Capture the cell that displays the provided text and extract its [x, y] central coordinate. 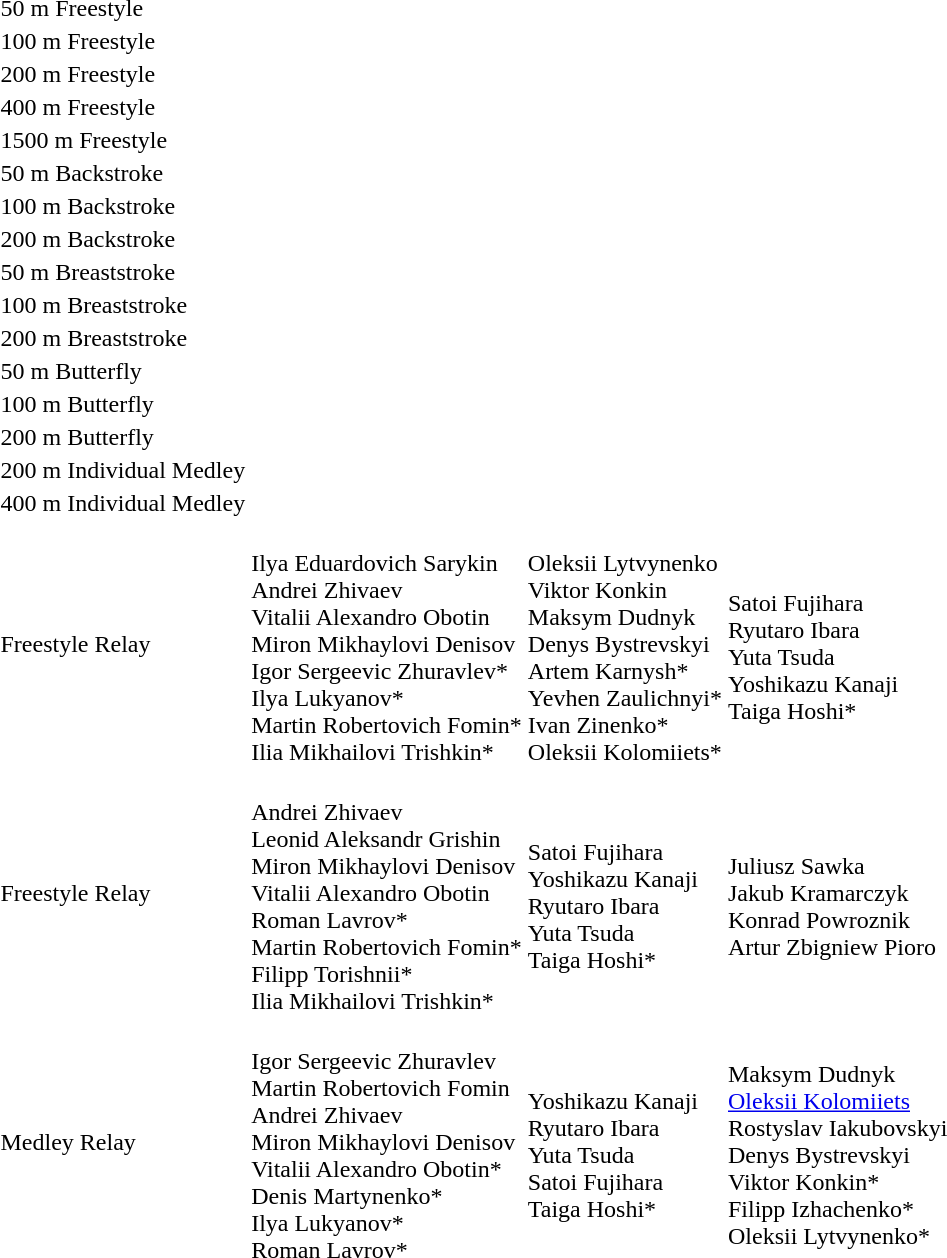
Satoi FujiharaYoshikazu KanajiRyutaro IbaraYuta TsudaTaiga Hoshi* [624, 893]
Oleksii LytvynenkoViktor KonkinMaksym DudnykDenys BystrevskyiArtem Karnysh*Yevhen Zaulichnyi*Ivan Zinenko*Oleksii Kolomiiets* [624, 644]
